Search for the cell housing the specified text and yield its [X, Y] center coordinate. 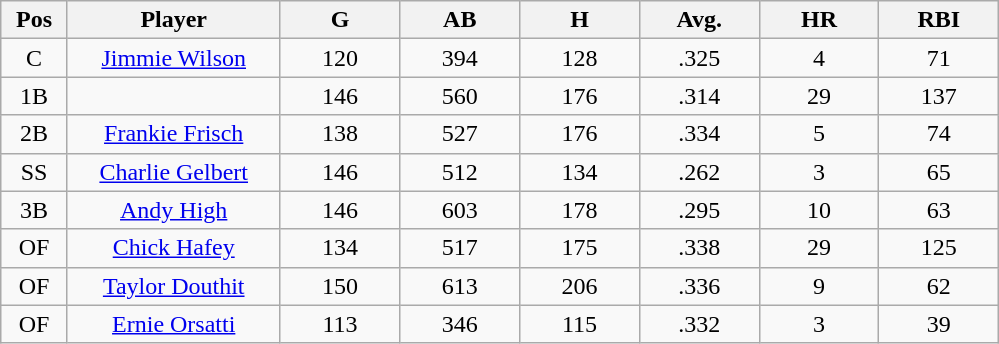
128 [580, 58]
120 [340, 58]
10 [819, 210]
346 [460, 324]
AB [460, 20]
.338 [699, 248]
9 [819, 286]
Ernie Orsatti [174, 324]
39 [939, 324]
HR [819, 20]
.295 [699, 210]
Avg. [699, 20]
63 [939, 210]
62 [939, 286]
137 [939, 96]
394 [460, 58]
138 [340, 134]
613 [460, 286]
74 [939, 134]
65 [939, 172]
Taylor Douthit [174, 286]
71 [939, 58]
Jimmie Wilson [174, 58]
.325 [699, 58]
Player [174, 20]
.336 [699, 286]
.332 [699, 324]
1B [34, 96]
2B [34, 134]
.262 [699, 172]
C [34, 58]
Pos [34, 20]
512 [460, 172]
5 [819, 134]
125 [939, 248]
560 [460, 96]
.334 [699, 134]
4 [819, 58]
Frankie Frisch [174, 134]
H [580, 20]
517 [460, 248]
G [340, 20]
.314 [699, 96]
527 [460, 134]
Chick Hafey [174, 248]
178 [580, 210]
3B [34, 210]
Charlie Gelbert [174, 172]
175 [580, 248]
150 [340, 286]
113 [340, 324]
603 [460, 210]
RBI [939, 20]
Andy High [174, 210]
206 [580, 286]
115 [580, 324]
SS [34, 172]
